Locate the cell with the specified text and output its [x, y] center coordinate. 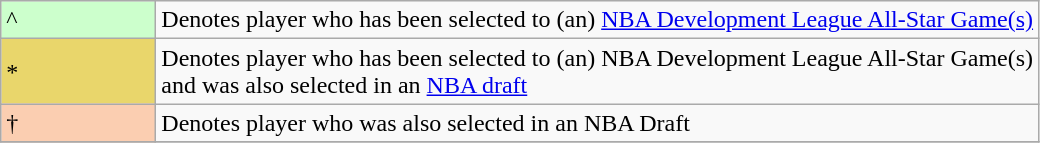
Denotes player who has been selected to (an) NBA Development League All-Star Game(s) and was also selected in an NBA draft [598, 72]
^ [78, 20]
Denotes player who has been selected to (an) NBA Development League All-Star Game(s) [598, 20]
Denotes player who was also selected in an NBA Draft [598, 123]
† [78, 123]
* [78, 72]
